Find where the given text appears and provide that cell's center as [X, Y] coordinate. 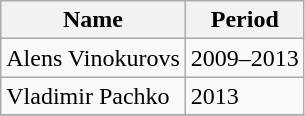
Alens Vinokurovs [94, 58]
2013 [244, 96]
Vladimir Pachko [94, 96]
Name [94, 20]
2009–2013 [244, 58]
Period [244, 20]
